Find where the given text appears and provide that cell's center as (X, Y) coordinate. 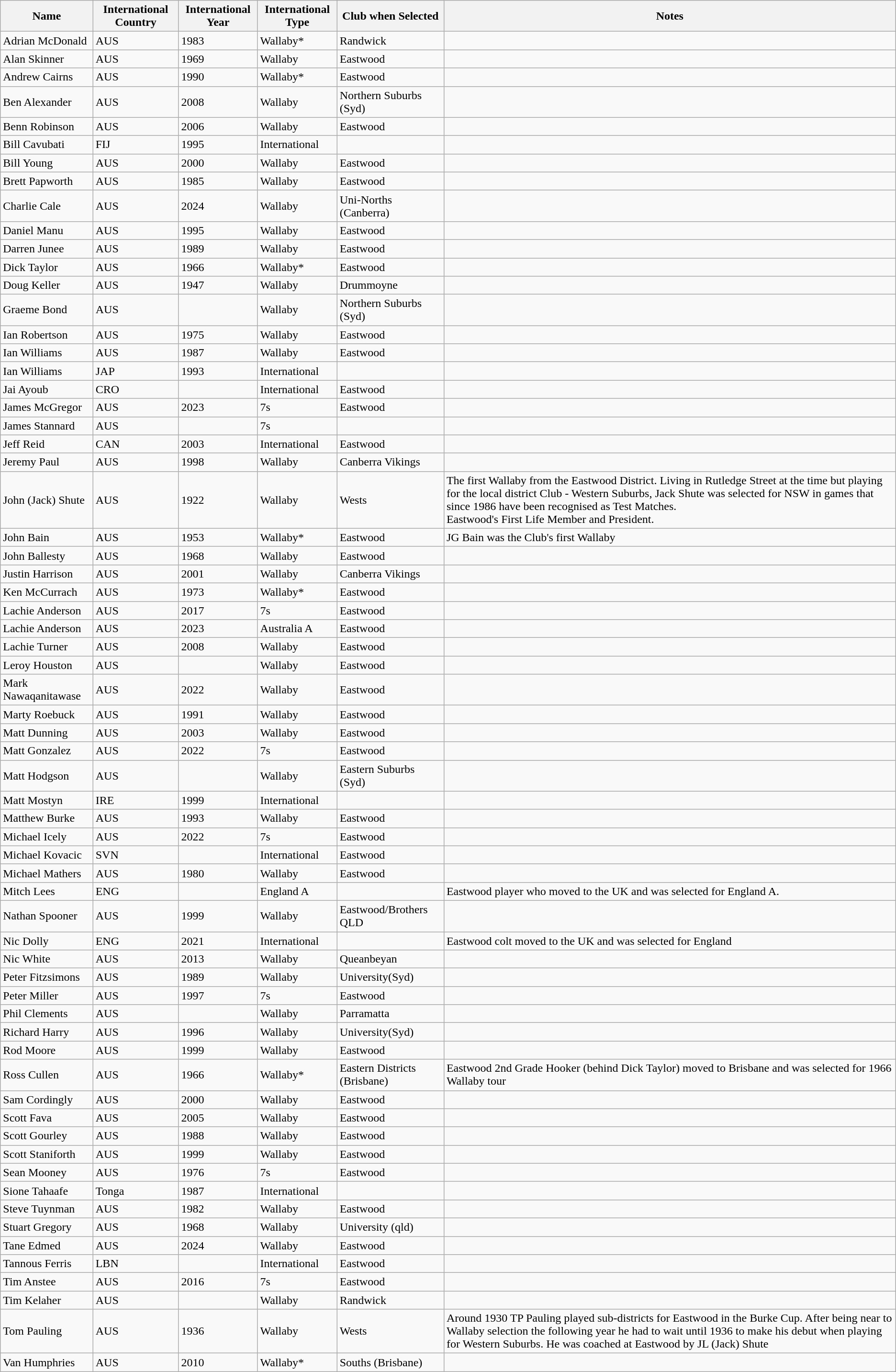
LBN (136, 1264)
University (qld) (391, 1227)
2016 (218, 1282)
Adrian McDonald (47, 41)
2013 (218, 959)
CAN (136, 444)
Matt Hodgson (47, 776)
Bill Young (47, 163)
1980 (218, 873)
Tim Anstee (47, 1282)
Graeme Bond (47, 310)
Sione Tahaafe (47, 1191)
2005 (218, 1118)
Eastwood/Brothers QLD (391, 916)
1953 (218, 537)
Ian Robertson (47, 335)
Ross Cullen (47, 1075)
1936 (218, 1331)
Brett Papworth (47, 181)
International Country (136, 16)
Scott Staniforth (47, 1154)
Michael Kovacic (47, 855)
1969 (218, 59)
Richard Harry (47, 1032)
England A (297, 891)
Sam Cordingly (47, 1100)
Matt Gonzalez (47, 751)
Tonga (136, 1191)
Jeremy Paul (47, 462)
Ken McCurrach (47, 592)
Tim Kelaher (47, 1300)
Leroy Houston (47, 665)
Lachie Turner (47, 647)
Doug Keller (47, 285)
Andrew Cairns (47, 77)
John Ballesty (47, 556)
Peter Miller (47, 996)
1983 (218, 41)
1976 (218, 1172)
1996 (218, 1032)
Parramatta (391, 1014)
Mark Nawaqanitawase (47, 690)
Alan Skinner (47, 59)
Dick Taylor (47, 267)
Steve Tuynman (47, 1209)
Darren Junee (47, 249)
Nic White (47, 959)
2010 (218, 1362)
Name (47, 16)
Tom Pauling (47, 1331)
Nic Dolly (47, 941)
Stuart Gregory (47, 1227)
1990 (218, 77)
John (Jack) Shute (47, 500)
Uni-Norths (Canberra) (391, 206)
Drummoyne (391, 285)
SVN (136, 855)
Matthew Burke (47, 818)
Scott Fava (47, 1118)
Eastwood 2nd Grade Hooker (behind Dick Taylor) moved to Brisbane and was selected for 1966 Wallaby tour (670, 1075)
1991 (218, 714)
Nathan Spooner (47, 916)
John Bain (47, 537)
Tannous Ferris (47, 1264)
Benn Robinson (47, 126)
1998 (218, 462)
1973 (218, 592)
Club when Selected (391, 16)
Queanbeyan (391, 959)
James McGregor (47, 408)
Jai Ayoub (47, 389)
1997 (218, 996)
Tane Edmed (47, 1246)
1988 (218, 1136)
IRE (136, 800)
Michael Icely (47, 837)
Australia A (297, 629)
Marty Roebuck (47, 714)
Bill Cavubati (47, 145)
1982 (218, 1209)
Mitch Lees (47, 891)
Eastern Districts (Brisbane) (391, 1075)
1975 (218, 335)
Matt Mostyn (47, 800)
1947 (218, 285)
Eastwood colt moved to the UK and was selected for England (670, 941)
Peter Fitzsimons (47, 977)
Eastern Suburbs (Syd) (391, 776)
James Stannard (47, 426)
JAP (136, 371)
Notes (670, 16)
Michael Mathers (47, 873)
2021 (218, 941)
Eastwood player who moved to the UK and was selected for England A. (670, 891)
Jeff Reid (47, 444)
International Type (297, 16)
1985 (218, 181)
Rod Moore (47, 1050)
Souths (Brisbane) (391, 1362)
FIJ (136, 145)
CRO (136, 389)
Justin Harrison (47, 574)
2017 (218, 611)
2001 (218, 574)
2006 (218, 126)
JG Bain was the Club's first Wallaby (670, 537)
Ben Alexander (47, 102)
Sean Mooney (47, 1172)
Charlie Cale (47, 206)
Van Humphries (47, 1362)
Scott Gourley (47, 1136)
Daniel Manu (47, 230)
International Year (218, 16)
Phil Clements (47, 1014)
Matt Dunning (47, 733)
1922 (218, 500)
